Detect which cell encompasses the target text, then output its [x, y] center coordinate. 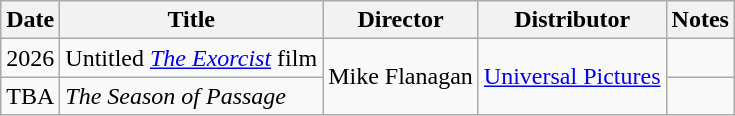
Untitled The Exorcist film [192, 58]
Mike Flanagan [401, 77]
Title [192, 20]
Notes [700, 20]
TBA [30, 96]
2026 [30, 58]
Universal Pictures [572, 77]
Distributor [572, 20]
Director [401, 20]
Date [30, 20]
The Season of Passage [192, 96]
